Pinpoint the cell where the given text exists, returning its [X, Y] midpoint coordinate. 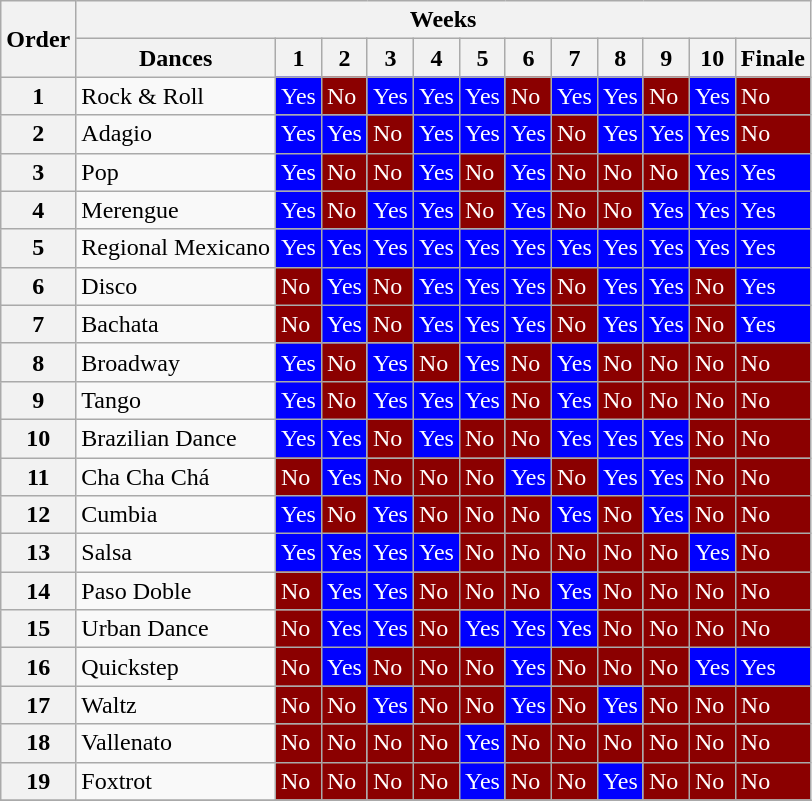
Dances [176, 58]
Cha Cha Chá [176, 477]
Vallenato [176, 743]
Adagio [176, 134]
Pop [176, 172]
13 [38, 553]
Order [38, 39]
Foxtrot [176, 781]
Paso Doble [176, 591]
Quickstep [176, 667]
17 [38, 705]
11 [38, 477]
Waltz [176, 705]
Disco [176, 286]
Salsa [176, 553]
18 [38, 743]
Brazilian Dance [176, 438]
19 [38, 781]
Urban Dance [176, 629]
15 [38, 629]
Broadway [176, 362]
Rock & Roll [176, 96]
Cumbia [176, 515]
12 [38, 515]
14 [38, 591]
Regional Mexicano [176, 248]
Weeks [444, 20]
16 [38, 667]
Bachata [176, 324]
Finale [772, 58]
Tango [176, 400]
Merengue [176, 210]
